Locate the cell with the specified text and output its [x, y] center coordinate. 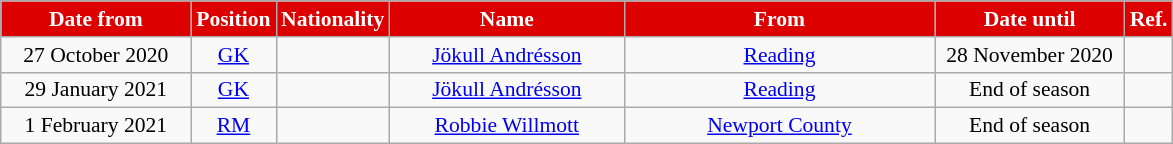
Name [506, 19]
From [779, 19]
27 October 2020 [96, 55]
29 January 2021 [96, 90]
28 November 2020 [1030, 55]
Robbie Willmott [506, 126]
Date from [96, 19]
1 February 2021 [96, 126]
Position [234, 19]
Ref. [1149, 19]
RM [234, 126]
Newport County [779, 126]
Date until [1030, 19]
Nationality [332, 19]
